Capture the cell that displays the provided text and extract its (X, Y) central coordinate. 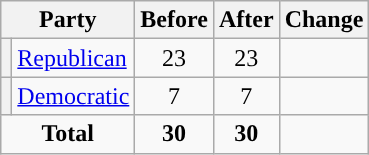
Republican (74, 58)
Total (68, 134)
Before (174, 20)
Change (324, 20)
After (246, 20)
Party (68, 20)
Democratic (74, 96)
